Find where the given text appears and provide that cell's center as (X, Y) coordinate. 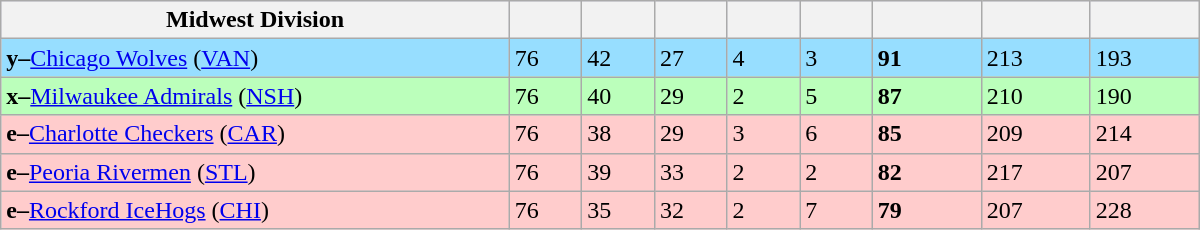
e–Charlotte Checkers (CAR) (255, 134)
27 (690, 58)
e–Rockford IceHogs (CHI) (255, 210)
4 (764, 58)
217 (1036, 172)
Midwest Division (255, 20)
x–Milwaukee Admirals (NSH) (255, 96)
79 (926, 210)
40 (618, 96)
33 (690, 172)
91 (926, 58)
35 (618, 210)
190 (1144, 96)
210 (1036, 96)
e–Peoria Rivermen (STL) (255, 172)
213 (1036, 58)
7 (836, 210)
193 (1144, 58)
38 (618, 134)
209 (1036, 134)
5 (836, 96)
228 (1144, 210)
32 (690, 210)
39 (618, 172)
82 (926, 172)
85 (926, 134)
6 (836, 134)
87 (926, 96)
y–Chicago Wolves (VAN) (255, 58)
42 (618, 58)
214 (1144, 134)
